Pinpoint the cell where the given text exists, returning its (x, y) midpoint coordinate. 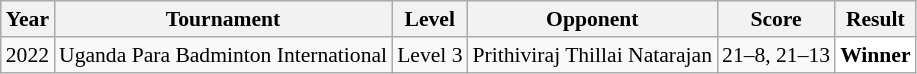
Opponent (593, 19)
Year (28, 19)
Score (776, 19)
Winner (876, 55)
Prithiviraj Thillai Natarajan (593, 55)
21–8, 21–13 (776, 55)
Level (430, 19)
Level 3 (430, 55)
Uganda Para Badminton International (223, 55)
Tournament (223, 19)
Result (876, 19)
2022 (28, 55)
